Find where the given text appears and provide that cell's center as (x, y) coordinate. 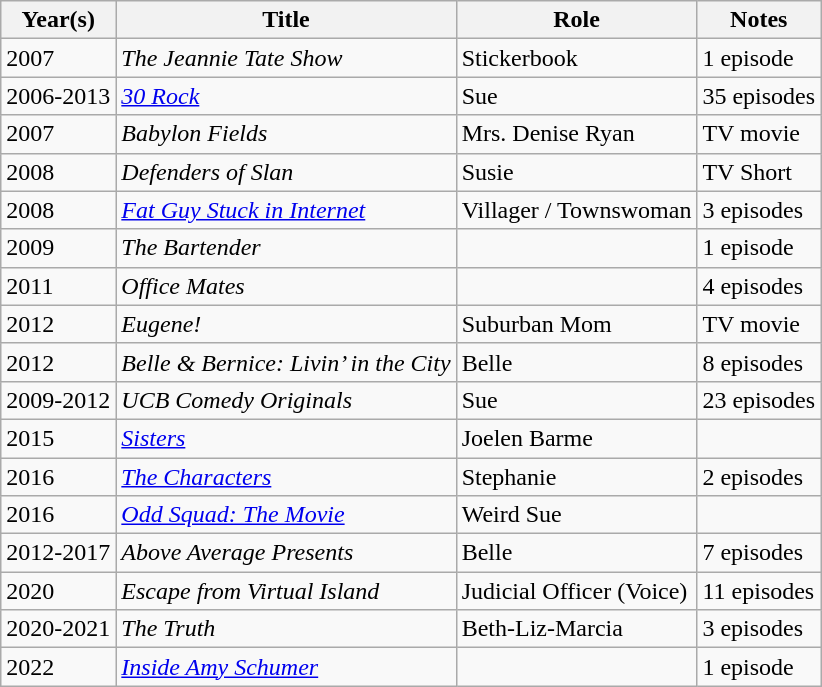
Escape from Virtual Island (286, 591)
Year(s) (58, 20)
2015 (58, 438)
TV Short (759, 172)
Defenders of Slan (286, 172)
Odd Squad: The Movie (286, 515)
Inside Amy Schumer (286, 667)
Fat Guy Stuck in Internet (286, 210)
Joelen Barme (576, 438)
Above Average Presents (286, 553)
7 episodes (759, 553)
2012-2017 (58, 553)
Mrs. Denise Ryan (576, 134)
2006-2013 (58, 96)
Judicial Officer (Voice) (576, 591)
2020-2021 (58, 629)
Eugene! (286, 324)
The Characters (286, 477)
23 episodes (759, 400)
Villager / Townswoman (576, 210)
Weird Sue (576, 515)
Stickerbook (576, 58)
The Bartender (286, 248)
11 episodes (759, 591)
8 episodes (759, 362)
30 Rock (286, 96)
2011 (58, 286)
Role (576, 20)
2009 (58, 248)
2 episodes (759, 477)
35 episodes (759, 96)
UCB Comedy Originals (286, 400)
Babylon Fields (286, 134)
The Jeannie Tate Show (286, 58)
2009-2012 (58, 400)
Notes (759, 20)
4 episodes (759, 286)
Office Mates (286, 286)
2020 (58, 591)
Suburban Mom (576, 324)
Title (286, 20)
Sisters (286, 438)
Susie (576, 172)
2022 (58, 667)
The Truth (286, 629)
Belle & Bernice: Livin’ in the City (286, 362)
Stephanie (576, 477)
Beth-Liz-Marcia (576, 629)
